Detect which cell encompasses the target text, then output its [X, Y] center coordinate. 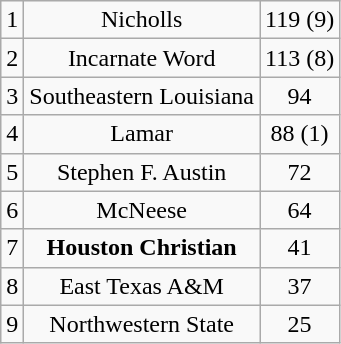
5 [12, 172]
113 (8) [300, 58]
Stephen F. Austin [142, 172]
41 [300, 248]
2 [12, 58]
3 [12, 96]
119 (9) [300, 20]
8 [12, 286]
9 [12, 324]
64 [300, 210]
7 [12, 248]
Lamar [142, 134]
Houston Christian [142, 248]
25 [300, 324]
Northwestern State [142, 324]
6 [12, 210]
McNeese [142, 210]
88 (1) [300, 134]
1 [12, 20]
Southeastern Louisiana [142, 96]
72 [300, 172]
East Texas A&M [142, 286]
Incarnate Word [142, 58]
94 [300, 96]
Nicholls [142, 20]
4 [12, 134]
37 [300, 286]
